For the text-containing cell, return its midpoint in [X, Y] coordinate format. 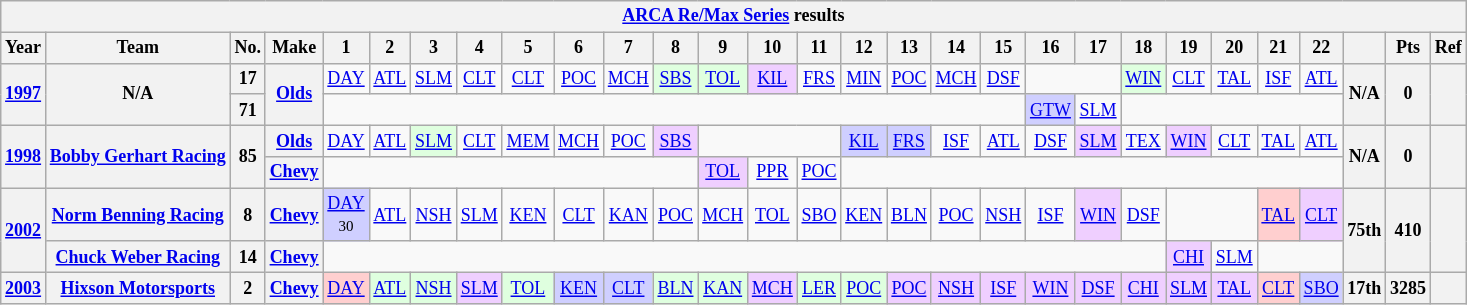
MIN [864, 78]
5 [528, 48]
TEX [1144, 140]
11 [819, 48]
1 [346, 48]
Ref [1448, 48]
Bobby Gerhart Racing [138, 156]
10 [772, 48]
21 [1278, 48]
13 [910, 48]
2002 [24, 230]
85 [248, 156]
Norm Benning Racing [138, 215]
7 [628, 48]
Hixson Motorsports [138, 288]
19 [1189, 48]
LER [819, 288]
12 [864, 48]
1998 [24, 156]
9 [723, 48]
Chuck Weber Racing [138, 256]
18 [1144, 48]
3285 [1408, 288]
MEM [528, 140]
Pts [1408, 48]
No. [248, 48]
410 [1408, 230]
2003 [24, 288]
71 [248, 110]
20 [1234, 48]
Year [24, 48]
1997 [24, 94]
17th [1364, 288]
3 [434, 48]
GTW [1051, 110]
16 [1051, 48]
4 [479, 48]
PPR [772, 172]
15 [1004, 48]
Team [138, 48]
75th [1364, 230]
DAY30 [346, 215]
22 [1321, 48]
Make [294, 48]
6 [579, 48]
ARCA Re/Max Series results [734, 16]
